Identify which cell holds the provided text, then report its [X, Y] central coordinate. 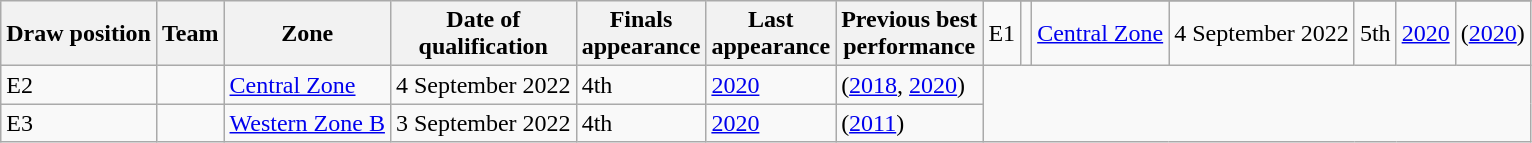
3 September 2022 [483, 123]
(2011) [910, 123]
E1 [1002, 34]
5th [1375, 34]
Western Zone B [307, 123]
(2018, 2020) [910, 85]
Date ofqualification [483, 34]
E2 [79, 85]
Zone [307, 34]
Draw position [79, 34]
E3 [79, 123]
Previous bestperformance [910, 34]
Finalsappearance [641, 34]
(2020) [1492, 34]
Team [190, 34]
Lastappearance [771, 34]
